Output the [X, Y] coordinate of the center of the cell containing the given text.  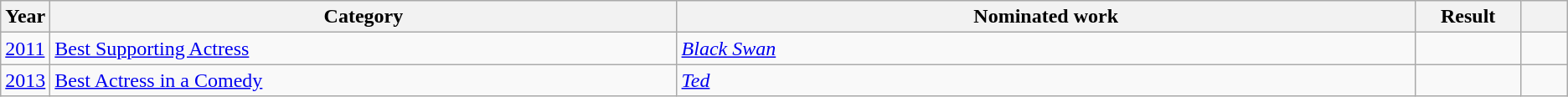
Result [1467, 17]
Ted [1045, 80]
Black Swan [1045, 48]
2011 [25, 48]
Category [364, 17]
Nominated work [1045, 17]
Year [25, 17]
Best Actress in a Comedy [364, 80]
2013 [25, 80]
Best Supporting Actress [364, 48]
